Output the (X, Y) coordinate of the center of the cell containing the given text.  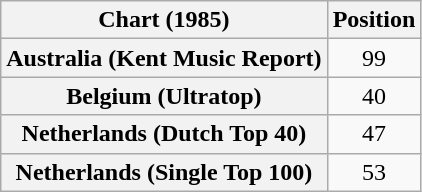
Chart (1985) (164, 20)
47 (374, 134)
Belgium (Ultratop) (164, 96)
40 (374, 96)
Australia (Kent Music Report) (164, 58)
Netherlands (Single Top 100) (164, 172)
99 (374, 58)
53 (374, 172)
Position (374, 20)
Netherlands (Dutch Top 40) (164, 134)
